Locate the cell with the specified text and output its [X, Y] center coordinate. 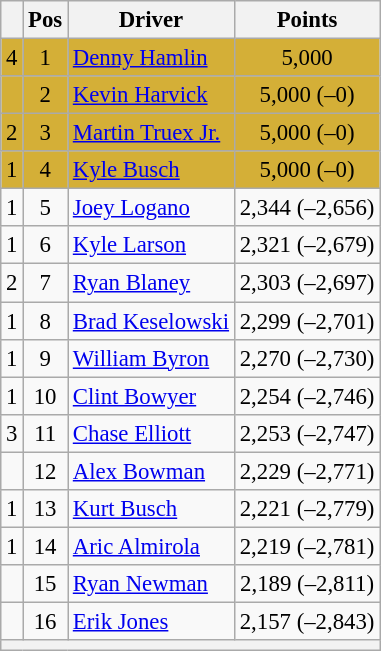
Joey Logano [152, 208]
Kyle Busch [152, 170]
Kyle Larson [152, 245]
2,303 (–2,697) [306, 283]
9 [46, 358]
5,000 [306, 58]
Clint Bowyer [152, 396]
2,254 (–2,746) [306, 396]
William Byron [152, 358]
Ryan Newman [152, 584]
7 [46, 283]
2,189 (–2,811) [306, 584]
Aric Almirola [152, 546]
2,270 (–2,730) [306, 358]
2,219 (–2,781) [306, 546]
Points [306, 20]
Brad Keselowski [152, 321]
Alex Bowman [152, 471]
2,221 (–2,779) [306, 509]
Martin Truex Jr. [152, 133]
15 [46, 584]
2,344 (–2,656) [306, 208]
2,321 (–2,679) [306, 245]
2,299 (–2,701) [306, 321]
Erik Jones [152, 621]
2,229 (–2,771) [306, 471]
Driver [152, 20]
Ryan Blaney [152, 283]
Kurt Busch [152, 509]
Denny Hamlin [152, 58]
8 [46, 321]
13 [46, 509]
10 [46, 396]
16 [46, 621]
Pos [46, 20]
Chase Elliott [152, 433]
2,157 (–2,843) [306, 621]
2,253 (–2,747) [306, 433]
14 [46, 546]
6 [46, 245]
Kevin Harvick [152, 95]
5 [46, 208]
11 [46, 433]
12 [46, 471]
